Return [X, Y] of the center of cell containing provided text 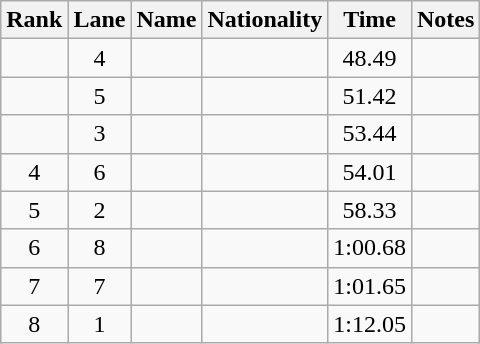
1:01.65 [370, 286]
3 [100, 134]
Time [370, 20]
1:00.68 [370, 248]
2 [100, 210]
Lane [100, 20]
Name [166, 20]
1:12.05 [370, 324]
48.49 [370, 58]
Rank [34, 20]
Notes [445, 20]
53.44 [370, 134]
1 [100, 324]
Nationality [265, 20]
54.01 [370, 172]
51.42 [370, 96]
58.33 [370, 210]
